Search for the cell housing the specified text and yield its (x, y) center coordinate. 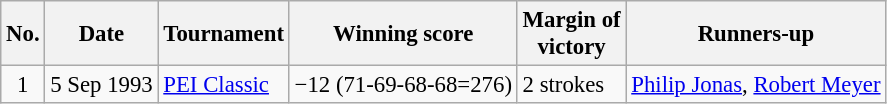
5 Sep 1993 (102, 85)
PEI Classic (224, 85)
2 strokes (572, 85)
No. (23, 34)
Philip Jonas, Robert Meyer (756, 85)
Winning score (403, 34)
Margin ofvictory (572, 34)
Date (102, 34)
Runners-up (756, 34)
1 (23, 85)
Tournament (224, 34)
−12 (71-69-68-68=276) (403, 85)
